Provide the (X, Y) coordinate of the cell's center where the given text is located.  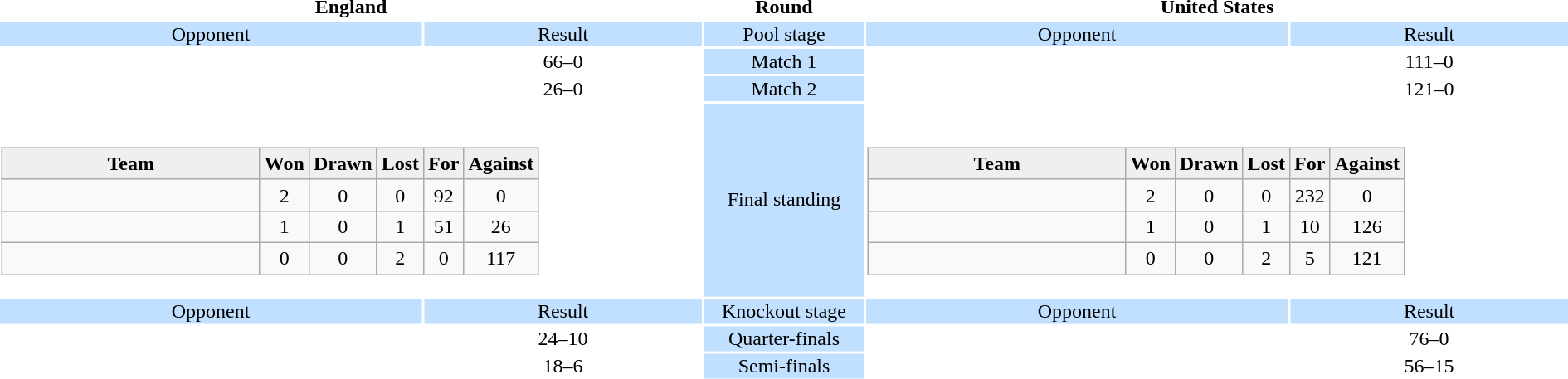
5 (1309, 258)
121–0 (1429, 89)
232 (1309, 195)
Final standing (784, 200)
121 (1367, 258)
92 (444, 195)
76–0 (1429, 338)
18–6 (562, 366)
24–10 (562, 338)
10 (1309, 226)
Knockout stage (784, 311)
Match 2 (784, 89)
51 (444, 226)
126 (1367, 226)
26 (501, 226)
66–0 (562, 61)
Pool stage (784, 34)
117 (501, 258)
Semi-finals (784, 366)
Match 1 (784, 61)
56–15 (1429, 366)
Team Won Drawn Lost For Against 2 0 0 92 0 1 0 1 51 26 0 0 2 0 117 (351, 200)
Team Won Drawn Lost For Against 2 0 0 232 0 1 0 1 10 126 0 0 2 5 121 (1217, 200)
26–0 (562, 89)
111–0 (1429, 61)
Quarter-finals (784, 338)
